Pinpoint the cell where the given text exists, returning its (x, y) midpoint coordinate. 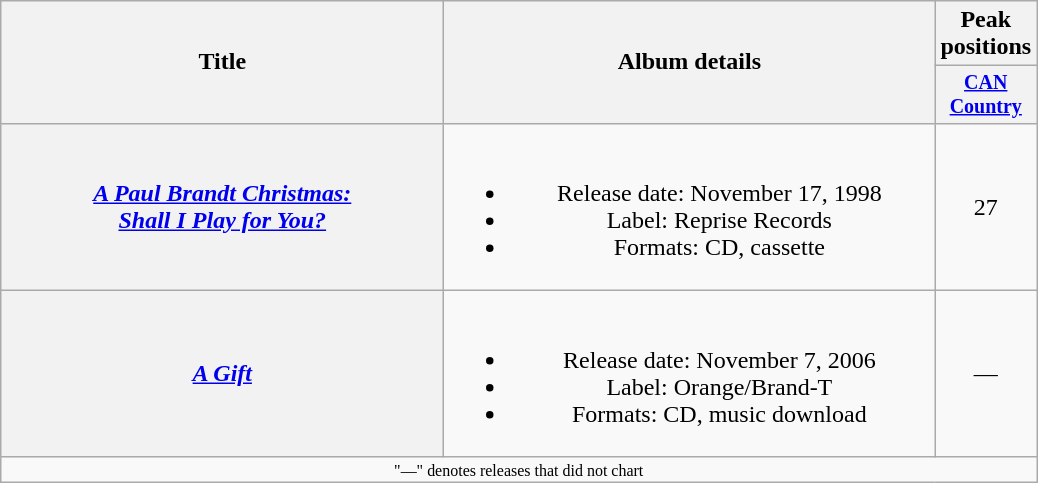
Album details (690, 62)
Peak positions (986, 34)
CAN Country (986, 94)
A Gift (222, 374)
"—" denotes releases that did not chart (519, 469)
Release date: November 7, 2006Label: Orange/Brand-TFormats: CD, music download (690, 374)
A Paul Brandt Christmas:Shall I Play for You? (222, 206)
Release date: November 17, 1998Label: Reprise RecordsFormats: CD, cassette (690, 206)
27 (986, 206)
— (986, 374)
Title (222, 62)
